Extract the (X, Y) coordinate from the center of the cell holding the provided text.  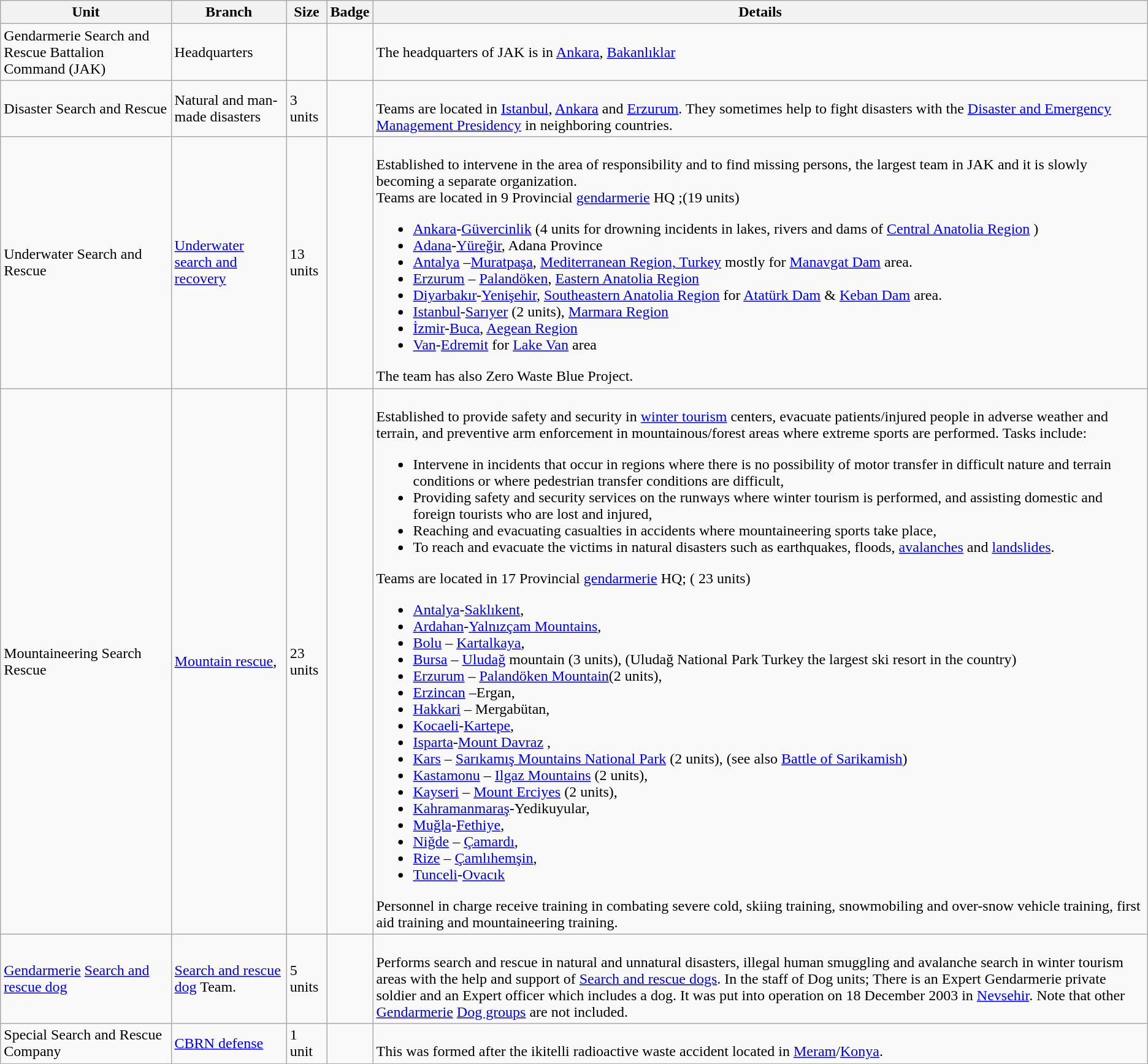
Headquarters (229, 52)
Badge (350, 12)
Disaster Search and Rescue (86, 109)
Natural and man-made disasters (229, 109)
23 units (307, 661)
Mountain rescue, (229, 661)
1 unit (307, 1044)
This was formed after the ikitelli radioactive waste accident located in Meram/Konya. (760, 1044)
Gendarmerie Search and rescue dog (86, 979)
5 units (307, 979)
Size (307, 12)
3 units (307, 109)
Search and rescue dog Team. (229, 979)
Details (760, 12)
Special Search and Rescue Company (86, 1044)
Underwater search and recovery (229, 262)
Mountaineering Search Rescue (86, 661)
Unit (86, 12)
The headquarters of JAK is in Ankara, Bakanlıklar (760, 52)
13 units (307, 262)
Gendarmerie Search and Rescue Battalion Command (JAK) (86, 52)
CBRN defense (229, 1044)
Branch (229, 12)
Underwater Search and Rescue (86, 262)
